Locate the cell with the specified text and output its (x, y) center coordinate. 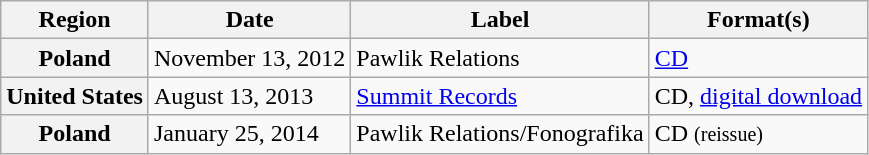
CD, digital download (758, 96)
Format(s) (758, 20)
November 13, 2012 (249, 58)
Summit Records (500, 96)
Region (75, 20)
CD (758, 58)
Date (249, 20)
CD (reissue) (758, 134)
Pawlik Relations/Fonografika (500, 134)
January 25, 2014 (249, 134)
Pawlik Relations (500, 58)
United States (75, 96)
August 13, 2013 (249, 96)
Label (500, 20)
